Determine the (x, y) coordinate at the center of the cell enclosing the given text.  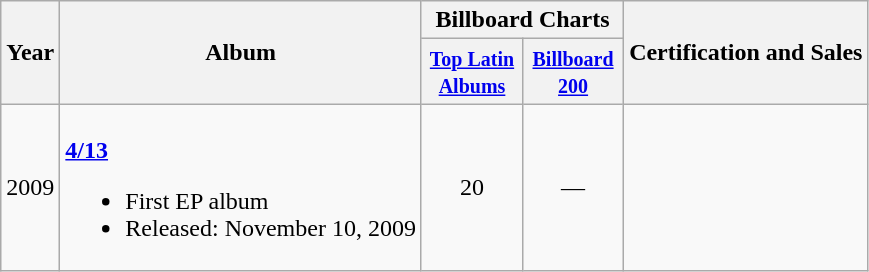
Certification and Sales (746, 52)
2009 (30, 188)
Billboard 200 (574, 72)
— (574, 188)
Year (30, 52)
Album (241, 52)
Billboard Charts (522, 20)
Top Latin Albums (472, 72)
4/13First EP albumReleased: November 10, 2009 (241, 188)
20 (472, 188)
